Return (x, y) of the center of cell containing provided text 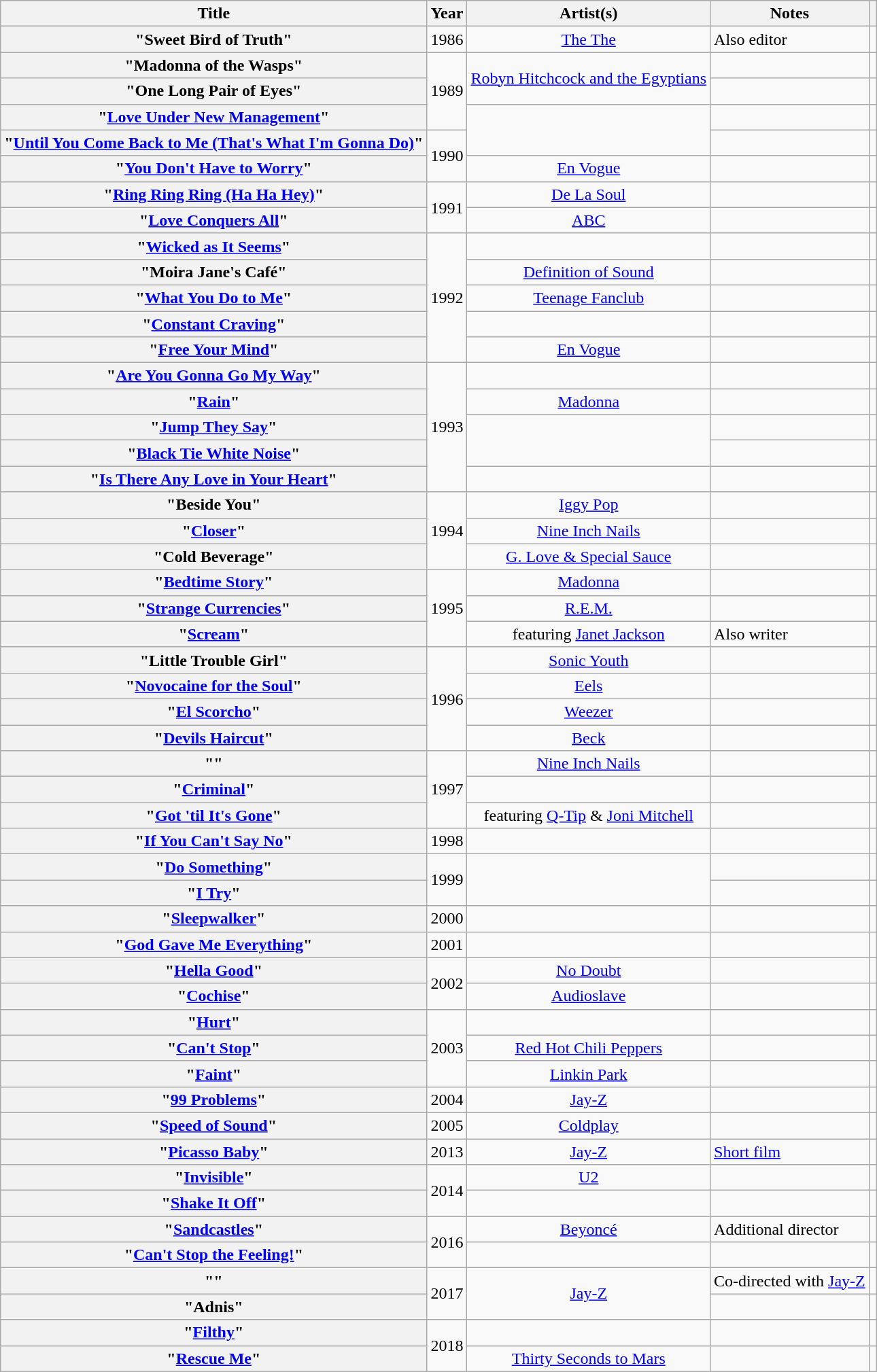
"Got 'til It's Gone" (213, 815)
Robyn Hitchcock and the Egyptians (589, 78)
Also editor (790, 39)
"Hurt" (213, 1022)
"Picasso Baby" (213, 1152)
"Constant Craving" (213, 324)
Coldplay (589, 1125)
2014 (447, 1191)
featuring Q-Tip & Joni Mitchell (589, 815)
1990 (447, 156)
ABC (589, 220)
"Free Your Mind" (213, 350)
"Jump They Say" (213, 427)
"Closer" (213, 531)
Beyoncé (589, 1229)
1999 (447, 880)
"Until You Come Back to Me (That's What I'm Gonna Do)" (213, 143)
"Moira Jane's Café" (213, 272)
1992 (447, 298)
"Sandcastles" (213, 1229)
"99 Problems" (213, 1100)
2005 (447, 1125)
Teenage Fanclub (589, 298)
"Filthy" (213, 1333)
"Invisible" (213, 1178)
Additional director (790, 1229)
1997 (447, 790)
1993 (447, 427)
Audioslave (589, 996)
"Ring Ring Ring (Ha Ha Hey)" (213, 194)
Artist(s) (589, 14)
2016 (447, 1242)
U2 (589, 1178)
De La Soul (589, 194)
"Are You Gonna Go My Way" (213, 376)
1998 (447, 841)
G. Love & Special Sauce (589, 557)
"One Long Pair of Eyes" (213, 91)
"Novocaine for the Soul" (213, 686)
Red Hot Chili Peppers (589, 1048)
featuring Janet Jackson (589, 634)
1995 (447, 608)
"Criminal" (213, 790)
Eels (589, 686)
"Cochise" (213, 996)
2017 (447, 1294)
"Adnis" (213, 1307)
"Speed of Sound" (213, 1125)
"What You Do to Me" (213, 298)
"Love Under New Management" (213, 117)
1991 (447, 207)
"If You Can't Say No" (213, 841)
2001 (447, 945)
"Can't Stop the Feeling!" (213, 1255)
1989 (447, 91)
"Rain" (213, 402)
"Bedtime Story" (213, 582)
1996 (447, 699)
Linkin Park (589, 1074)
Year (447, 14)
2018 (447, 1345)
"Shake It Off" (213, 1203)
"Wicked as It Seems" (213, 246)
"Love Conquers All" (213, 220)
Sonic Youth (589, 660)
2004 (447, 1100)
No Doubt (589, 970)
"Madonna of the Wasps" (213, 65)
Title (213, 14)
"Cold Beverage" (213, 557)
"Sweet Bird of Truth" (213, 39)
2013 (447, 1152)
Thirty Seconds to Mars (589, 1358)
2002 (447, 983)
"Hella Good" (213, 970)
Notes (790, 14)
1986 (447, 39)
"Devils Haircut" (213, 737)
"Black Tie White Noise" (213, 453)
"Is There Any Love in Your Heart" (213, 479)
"Beside You" (213, 505)
Definition of Sound (589, 272)
"Sleepwalker" (213, 919)
2003 (447, 1048)
"Rescue Me" (213, 1358)
"Strange Currencies" (213, 608)
Short film (790, 1152)
"Scream" (213, 634)
Also writer (790, 634)
"Little Trouble Girl" (213, 660)
"El Scorcho" (213, 711)
"I Try" (213, 893)
Beck (589, 737)
Iggy Pop (589, 505)
The The (589, 39)
"You Don't Have to Worry" (213, 169)
R.E.M. (589, 608)
1994 (447, 531)
2000 (447, 919)
"Faint" (213, 1074)
"God Gave Me Everything" (213, 945)
"Can't Stop" (213, 1048)
Co-directed with Jay-Z (790, 1281)
"Do Something" (213, 867)
Weezer (589, 711)
